Output the [X, Y] coordinate of the center of the cell containing the given text.  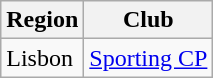
Lisbon [42, 58]
Region [42, 20]
Club [148, 20]
Sporting CP [148, 58]
